Identify which cell holds the provided text, then report its [x, y] central coordinate. 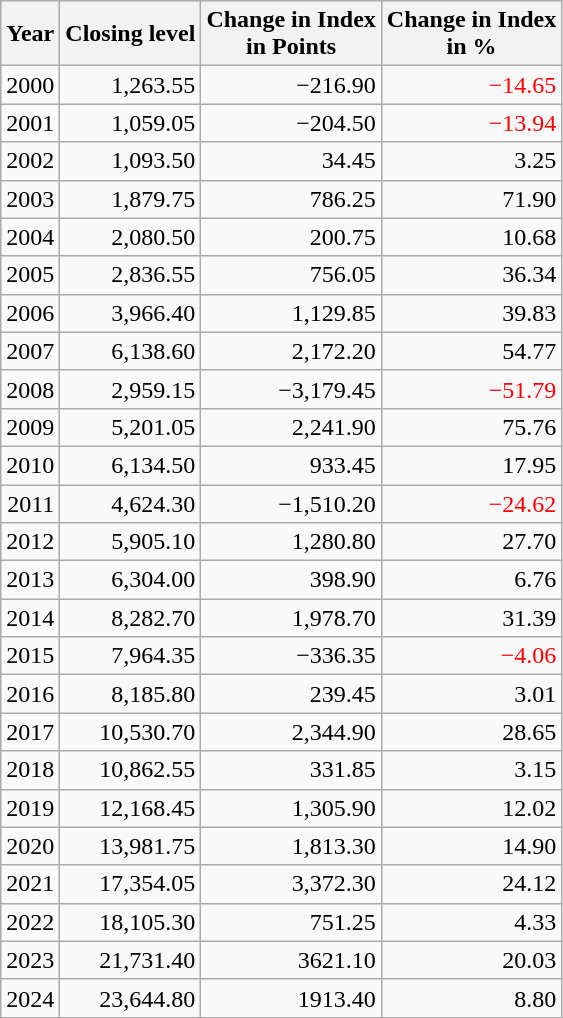
6,304.00 [130, 580]
−24.62 [471, 503]
3.01 [471, 694]
1913.40 [291, 998]
398.90 [291, 580]
5,905.10 [130, 542]
2013 [30, 580]
2018 [30, 770]
14.90 [471, 846]
28.65 [471, 732]
933.45 [291, 465]
39.83 [471, 313]
10.68 [471, 237]
6.76 [471, 580]
4.33 [471, 922]
−13.94 [471, 123]
2009 [30, 427]
36.34 [471, 275]
−216.90 [291, 85]
2,241.90 [291, 427]
13,981.75 [130, 846]
2014 [30, 618]
10,530.70 [130, 732]
2002 [30, 161]
3.25 [471, 161]
2021 [30, 884]
2005 [30, 275]
−204.50 [291, 123]
2000 [30, 85]
−1,510.20 [291, 503]
24.12 [471, 884]
1,978.70 [291, 618]
−14.65 [471, 85]
18,105.30 [130, 922]
8,185.80 [130, 694]
−51.79 [471, 389]
2020 [30, 846]
21,731.40 [130, 960]
54.77 [471, 351]
10,862.55 [130, 770]
17,354.05 [130, 884]
3.15 [471, 770]
Change in Indexin Points [291, 34]
4,624.30 [130, 503]
8.80 [471, 998]
5,201.05 [130, 427]
6,134.50 [130, 465]
1,263.55 [130, 85]
200.75 [291, 237]
1,059.05 [130, 123]
2,080.50 [130, 237]
31.39 [471, 618]
331.85 [291, 770]
1,280.80 [291, 542]
7,964.35 [130, 656]
27.70 [471, 542]
3,372.30 [291, 884]
2,172.20 [291, 351]
2004 [30, 237]
Year [30, 34]
2001 [30, 123]
756.05 [291, 275]
1,879.75 [130, 199]
1,305.90 [291, 808]
17.95 [471, 465]
34.45 [291, 161]
2007 [30, 351]
2024 [30, 998]
8,282.70 [130, 618]
2011 [30, 503]
2022 [30, 922]
239.45 [291, 694]
3621.10 [291, 960]
2012 [30, 542]
2023 [30, 960]
2010 [30, 465]
12,168.45 [130, 808]
23,644.80 [130, 998]
20.03 [471, 960]
1,813.30 [291, 846]
2016 [30, 694]
2003 [30, 199]
2,836.55 [130, 275]
1,093.50 [130, 161]
75.76 [471, 427]
Change in Indexin % [471, 34]
12.02 [471, 808]
2,344.90 [291, 732]
2006 [30, 313]
2017 [30, 732]
Closing level [130, 34]
−3,179.45 [291, 389]
−336.35 [291, 656]
1,129.85 [291, 313]
2019 [30, 808]
−4.06 [471, 656]
2008 [30, 389]
3,966.40 [130, 313]
2,959.15 [130, 389]
786.25 [291, 199]
71.90 [471, 199]
2015 [30, 656]
751.25 [291, 922]
6,138.60 [130, 351]
